For the text-containing cell, return its midpoint in (X, Y) coordinate format. 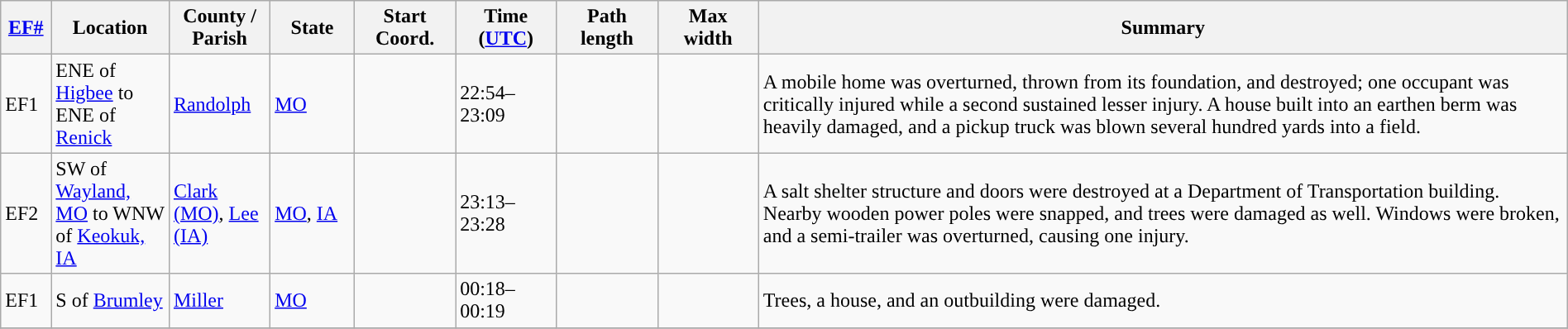
22:54–23:09 (506, 104)
Start Coord. (404, 28)
Clark (MO), Lee (IA) (219, 213)
Summary (1163, 28)
Location (111, 28)
EF# (26, 28)
00:18–00:19 (506, 301)
State (313, 28)
ENE of Higbee to ENE of Renick (111, 104)
Path length (607, 28)
EF2 (26, 213)
MO, IA (313, 213)
County / Parish (219, 28)
Randolph (219, 104)
SW of Wayland, MO to WNW of Keokuk, IA (111, 213)
Miller (219, 301)
Max width (708, 28)
23:13–23:28 (506, 213)
S of Brumley (111, 301)
Time (UTC) (506, 28)
Trees, a house, and an outbuilding were damaged. (1163, 301)
